From the cell containing the given text, extract its center point as [x, y] coordinate. 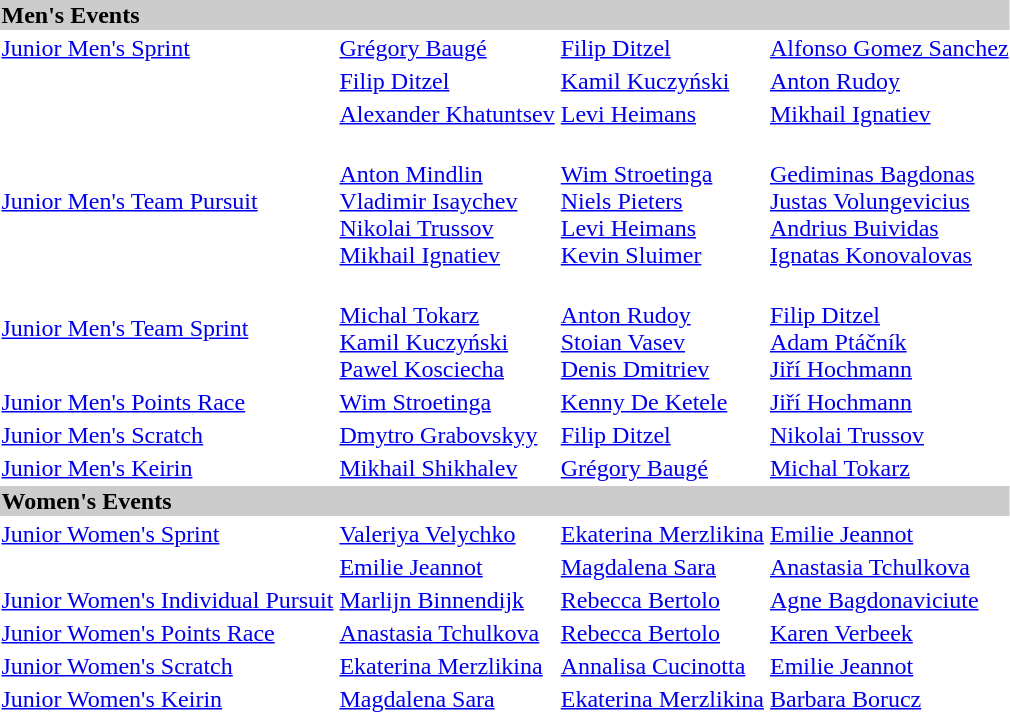
Mikhail Shikhalev [447, 468]
Women's Events [505, 501]
Junior Men's Team Sprint [168, 328]
Junior Men's Sprint [168, 48]
Anton RudoyStoian VasevDenis Dmitriev [662, 328]
Magdalena Sara [662, 567]
Men's Events [505, 15]
Junior Women's Individual Pursuit [168, 600]
Nikolai Trussov [889, 435]
Junior Men's Team Pursuit [168, 201]
Kenny De Ketele [662, 402]
Kamil Kuczyński [662, 81]
Michal Tokarz Kamil Kuczyński Pawel Kosciecha [447, 328]
Wim Stroetinga [447, 402]
Agne Bagdonaviciute [889, 600]
Anton MindlinVladimir IsaychevNikolai Trussov Mikhail Ignatiev [447, 201]
Dmytro Grabovskyy [447, 435]
Alexander Khatuntsev [447, 114]
Junior Women's Scratch [168, 666]
Alfonso Gomez Sanchez [889, 48]
Filip DitzelAdam PtáčníkJiří Hochmann [889, 328]
Annalisa Cucinotta [662, 666]
Gediminas Bagdonas Justas VolungeviciusAndrius BuividasIgnatas Konovalovas [889, 201]
Wim StroetingaNiels Pieters Levi Heimans Kevin Sluimer [662, 201]
Valeriya Velychko [447, 534]
Junior Men's Scratch [168, 435]
Junior Women's Points Race [168, 633]
Karen Verbeek [889, 633]
Junior Men's Keirin [168, 468]
Mikhail Ignatiev [889, 114]
Levi Heimans [662, 114]
Junior Men's Points Race [168, 402]
Michal Tokarz [889, 468]
Anton Rudoy [889, 81]
Marlijn Binnendijk [447, 600]
Jiří Hochmann [889, 402]
Junior Women's Sprint [168, 534]
